Search for the cell housing the specified text and yield its (x, y) center coordinate. 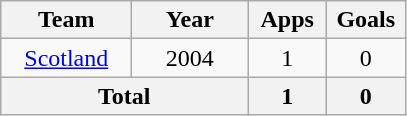
2004 (190, 58)
Goals (366, 20)
Scotland (66, 58)
Team (66, 20)
Total (124, 96)
Year (190, 20)
Apps (288, 20)
